Search for the cell housing the specified text and yield its [x, y] center coordinate. 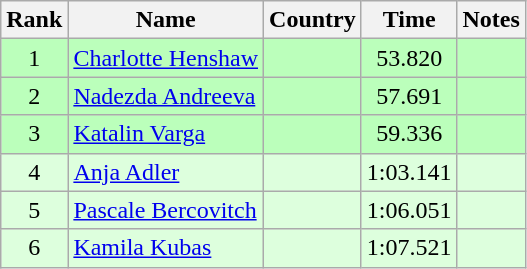
Time [409, 20]
Charlotte Henshaw [166, 58]
57.691 [409, 96]
Nadezda Andreeva [166, 96]
Anja Adler [166, 172]
4 [34, 172]
1:03.141 [409, 172]
Katalin Varga [166, 134]
2 [34, 96]
1:07.521 [409, 248]
5 [34, 210]
53.820 [409, 58]
1 [34, 58]
Rank [34, 20]
Pascale Bercovitch [166, 210]
6 [34, 248]
1:06.051 [409, 210]
Notes [491, 20]
Name [166, 20]
3 [34, 134]
Country [313, 20]
59.336 [409, 134]
Kamila Kubas [166, 248]
